Capture the cell that displays the provided text and extract its [x, y] central coordinate. 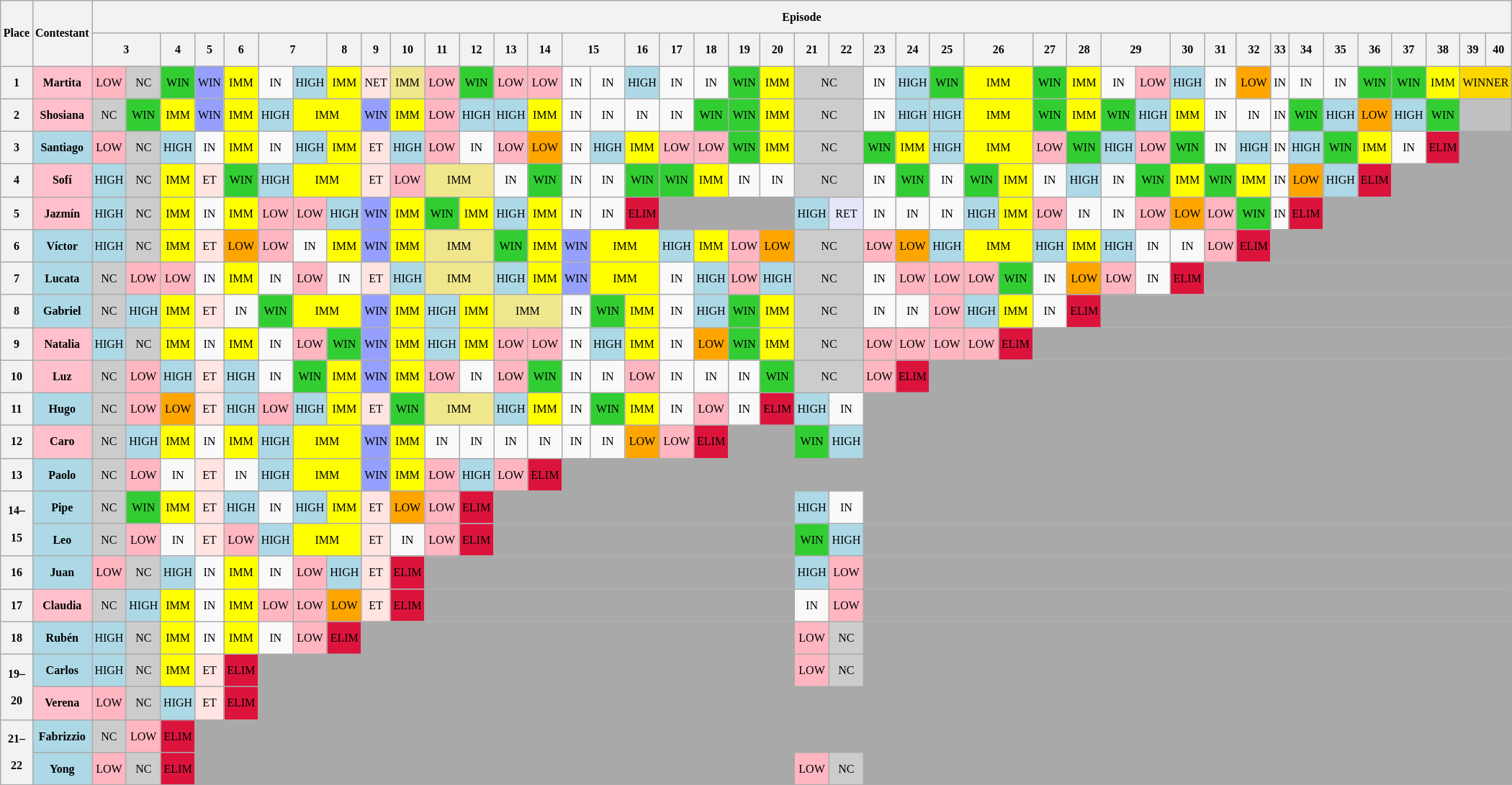
Santiago [62, 147]
Jazmín [62, 213]
Luz [62, 376]
Juan [62, 572]
Carlos [62, 670]
24 [913, 49]
Claudia [62, 605]
RET [846, 213]
Paolo [62, 474]
35 [1341, 49]
23 [879, 49]
1 [17, 82]
21–22 [17, 752]
Episode [802, 16]
21 [812, 49]
Víctor [62, 245]
Leo [62, 539]
30 [1187, 49]
Rubén [62, 638]
36 [1375, 49]
38 [1443, 49]
NET [376, 82]
Yong [62, 768]
Contestant [62, 33]
19–20 [17, 687]
34 [1306, 49]
Pipe [62, 507]
31 [1220, 49]
Gabriel [62, 311]
Lucata [62, 278]
22 [846, 49]
Hugo [62, 409]
40 [1498, 49]
14 [544, 49]
32 [1254, 49]
20 [778, 49]
Shosiana [62, 115]
Martita [62, 82]
Verena [62, 703]
26 [998, 49]
2 [17, 115]
25 [947, 49]
28 [1084, 49]
Sofí [62, 180]
Caro [62, 441]
14–15 [17, 523]
19 [744, 49]
37 [1409, 49]
29 [1136, 49]
Natalia [62, 343]
27 [1050, 49]
15 [593, 49]
39 [1472, 49]
Place [17, 33]
33 [1280, 49]
Fabrizzio [62, 736]
WINNER [1485, 82]
